From the cell containing the given text, extract its center point as [X, Y] coordinate. 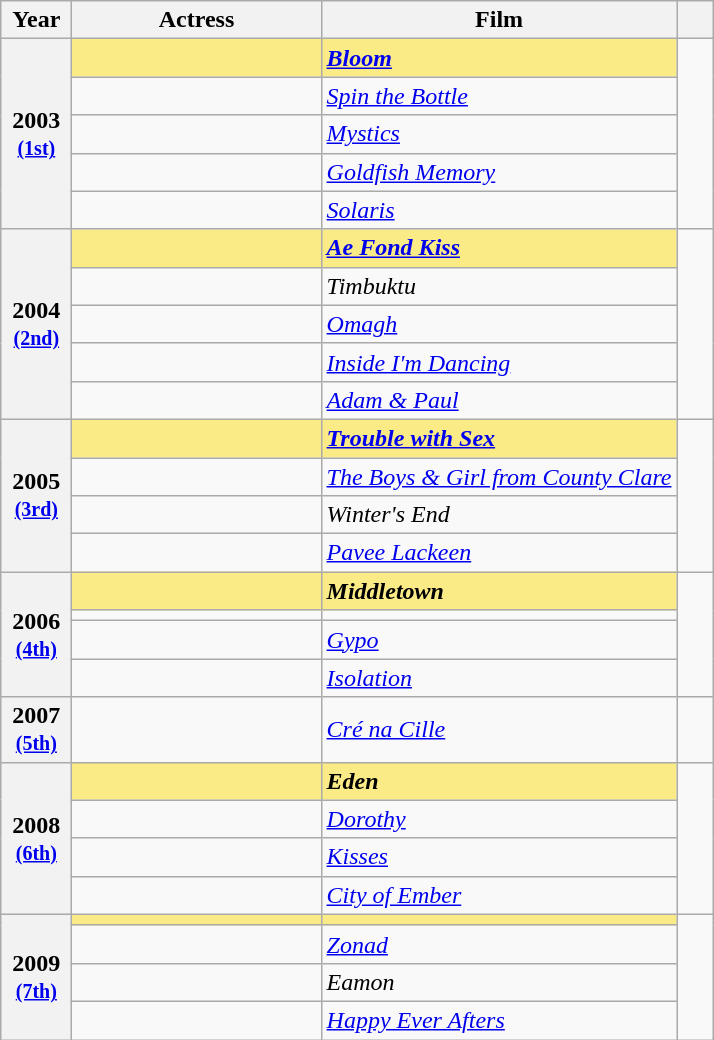
2003(1st) [36, 134]
2009(7th) [36, 976]
Dorothy [499, 819]
Bloom [499, 58]
Zonad [499, 944]
Year [36, 20]
Kisses [499, 857]
Goldfish Memory [499, 172]
City of Ember [499, 895]
Film [499, 20]
Mystics [499, 134]
Cré na Cille [499, 730]
Ae Fond Kiss [499, 248]
Winter's End [499, 515]
2004(2nd) [36, 324]
Actress [196, 20]
Eamon [499, 982]
Inside I'm Dancing [499, 362]
2005(3rd) [36, 495]
Pavee Lackeen [499, 553]
Middletown [499, 591]
Eden [499, 781]
Adam & Paul [499, 400]
Spin the Bottle [499, 96]
Gypo [499, 640]
Happy Ever Afters [499, 1020]
Solaris [499, 210]
2007(5th) [36, 730]
The Boys & Girl from County Clare [499, 477]
Omagh [499, 324]
2006(4th) [36, 634]
Isolation [499, 678]
Trouble with Sex [499, 438]
2008(6th) [36, 838]
Timbuktu [499, 286]
